Output the (x, y) coordinate of the center of the cell containing the given text.  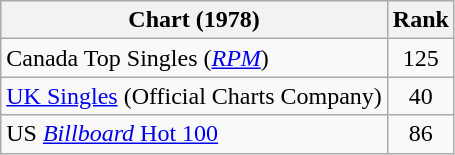
UK Singles (Official Charts Company) (194, 96)
Canada Top Singles (RPM) (194, 58)
40 (420, 96)
Chart (1978) (194, 20)
86 (420, 134)
Rank (420, 20)
125 (420, 58)
US Billboard Hot 100 (194, 134)
